Detect which cell encompasses the target text, then output its (X, Y) center coordinate. 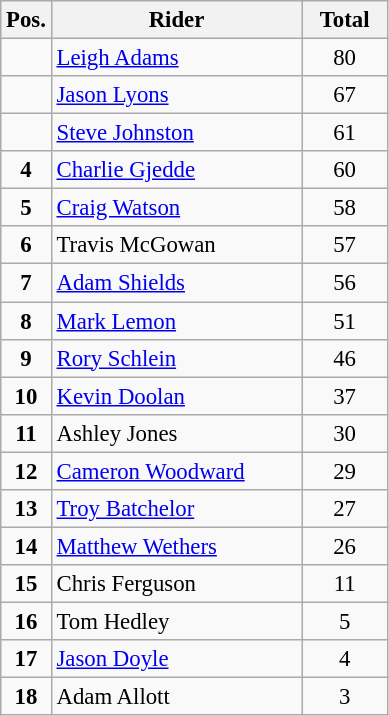
12 (26, 471)
Kevin Doolan (176, 396)
Jason Doyle (176, 659)
Chris Ferguson (176, 584)
Tom Hedley (176, 621)
Total (345, 20)
58 (345, 208)
Mark Lemon (176, 321)
Rider (176, 20)
60 (345, 170)
14 (26, 546)
26 (345, 546)
29 (345, 471)
Troy Batchelor (176, 509)
37 (345, 396)
7 (26, 283)
Leigh Adams (176, 58)
Steve Johnston (176, 133)
17 (26, 659)
3 (345, 697)
Craig Watson (176, 208)
51 (345, 321)
27 (345, 509)
15 (26, 584)
61 (345, 133)
67 (345, 95)
Adam Allott (176, 697)
6 (26, 245)
Charlie Gjedde (176, 170)
Travis McGowan (176, 245)
57 (345, 245)
56 (345, 283)
Jason Lyons (176, 95)
Adam Shields (176, 283)
8 (26, 321)
80 (345, 58)
Pos. (26, 20)
Ashley Jones (176, 433)
18 (26, 697)
9 (26, 358)
16 (26, 621)
Matthew Wethers (176, 546)
Rory Schlein (176, 358)
10 (26, 396)
Cameron Woodward (176, 471)
13 (26, 509)
30 (345, 433)
46 (345, 358)
